Capture the cell that displays the provided text and extract its [X, Y] central coordinate. 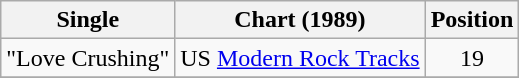
Position [472, 20]
"Love Crushing" [88, 58]
US Modern Rock Tracks [300, 58]
Chart (1989) [300, 20]
Single [88, 20]
19 [472, 58]
